Determine the [X, Y] coordinate at the center of the cell enclosing the given text.  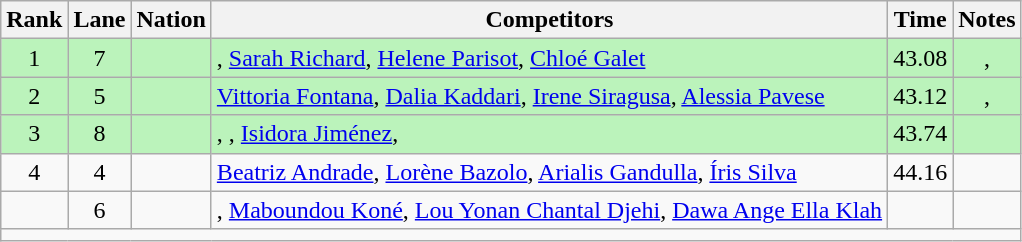
, Sarah Richard, Helene Parisot, Chloé Galet [549, 58]
3 [34, 134]
Vittoria Fontana, Dalia Kaddari, Irene Siragusa, Alessia Pavese [549, 96]
7 [100, 58]
Notes [987, 20]
, , Isidora Jiménez, [549, 134]
Rank [34, 20]
2 [34, 96]
6 [100, 210]
43.12 [920, 96]
1 [34, 58]
43.08 [920, 58]
Competitors [549, 20]
Nation [171, 20]
44.16 [920, 172]
8 [100, 134]
Beatriz Andrade, Lorène Bazolo, Arialis Gandulla, Íris Silva [549, 172]
Time [920, 20]
, Maboundou Koné, Lou Yonan Chantal Djehi, Dawa Ange Ella Klah [549, 210]
43.74 [920, 134]
5 [100, 96]
Lane [100, 20]
